For the text-containing cell, return its midpoint in [x, y] coordinate format. 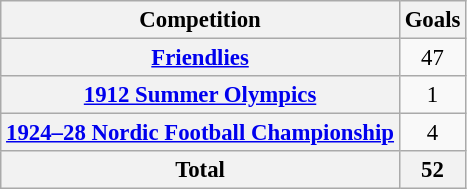
Competition [200, 20]
Goals [432, 20]
1924–28 Nordic Football Championship [200, 133]
52 [432, 170]
Friendlies [200, 58]
Total [200, 170]
47 [432, 58]
1 [432, 95]
1912 Summer Olympics [200, 95]
4 [432, 133]
